Locate the cell with the specified text and output its [x, y] center coordinate. 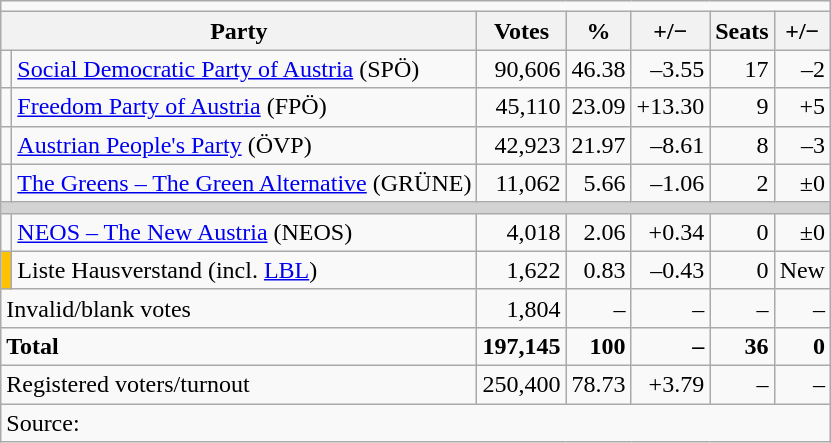
36 [742, 346]
Source: [416, 423]
0.83 [598, 270]
–3 [802, 145]
250,400 [522, 384]
–3.55 [670, 69]
90,606 [522, 69]
+3.79 [670, 384]
100 [598, 346]
Votes [522, 31]
Seats [742, 31]
Party [239, 31]
The Greens – The Green Alternative (GRÜNE) [244, 183]
Total [239, 346]
21.97 [598, 145]
1,622 [522, 270]
4,018 [522, 232]
46.38 [598, 69]
45,110 [522, 107]
Freedom Party of Austria (FPÖ) [244, 107]
NEOS – The New Austria (NEOS) [244, 232]
–1.06 [670, 183]
+13.30 [670, 107]
Austrian People's Party (ÖVP) [244, 145]
42,923 [522, 145]
2 [742, 183]
1,804 [522, 308]
Social Democratic Party of Austria (SPÖ) [244, 69]
78.73 [598, 384]
197,145 [522, 346]
New [802, 270]
+0.34 [670, 232]
9 [742, 107]
–2 [802, 69]
8 [742, 145]
5.66 [598, 183]
Liste Hausverstand (incl. LBL) [244, 270]
+5 [802, 107]
23.09 [598, 107]
11,062 [522, 183]
Invalid/blank votes [239, 308]
17 [742, 69]
2.06 [598, 232]
–0.43 [670, 270]
% [598, 31]
–8.61 [670, 145]
Registered voters/turnout [239, 384]
